Search for the cell housing the specified text and yield its [X, Y] center coordinate. 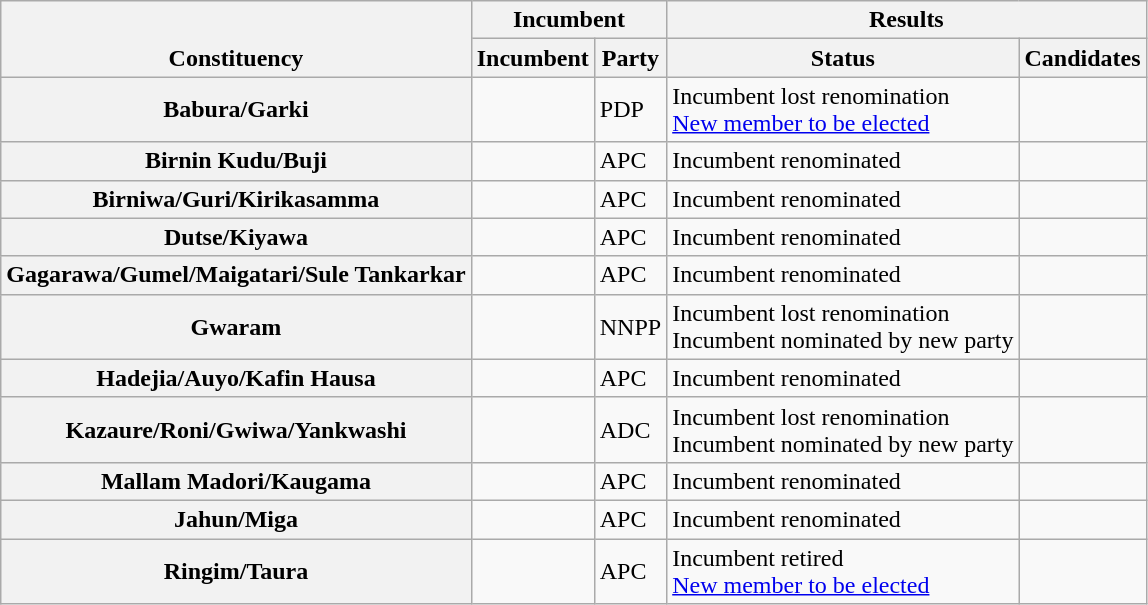
Ringim/Taura [236, 570]
Hadejia/Auyo/Kafin Hausa [236, 378]
Party [630, 58]
Constituency [236, 39]
Babura/Garki [236, 110]
ADC [630, 430]
Incumbent retiredNew member to be elected [843, 570]
NNPP [630, 326]
Birniwa/Guri/Kirikasamma [236, 199]
Results [906, 20]
Status [843, 58]
Gwaram [236, 326]
Dutse/Kiyawa [236, 237]
PDP [630, 110]
Gagarawa/Gumel/Maigatari/Sule Tankarkar [236, 275]
Jahun/Miga [236, 519]
Mallam Madori/Kaugama [236, 481]
Kazaure/Roni/Gwiwa/Yankwashi [236, 430]
Birnin Kudu/Buji [236, 161]
Incumbent lost renominationNew member to be elected [843, 110]
Candidates [1082, 58]
